Return (x, y) of the center of cell containing provided text 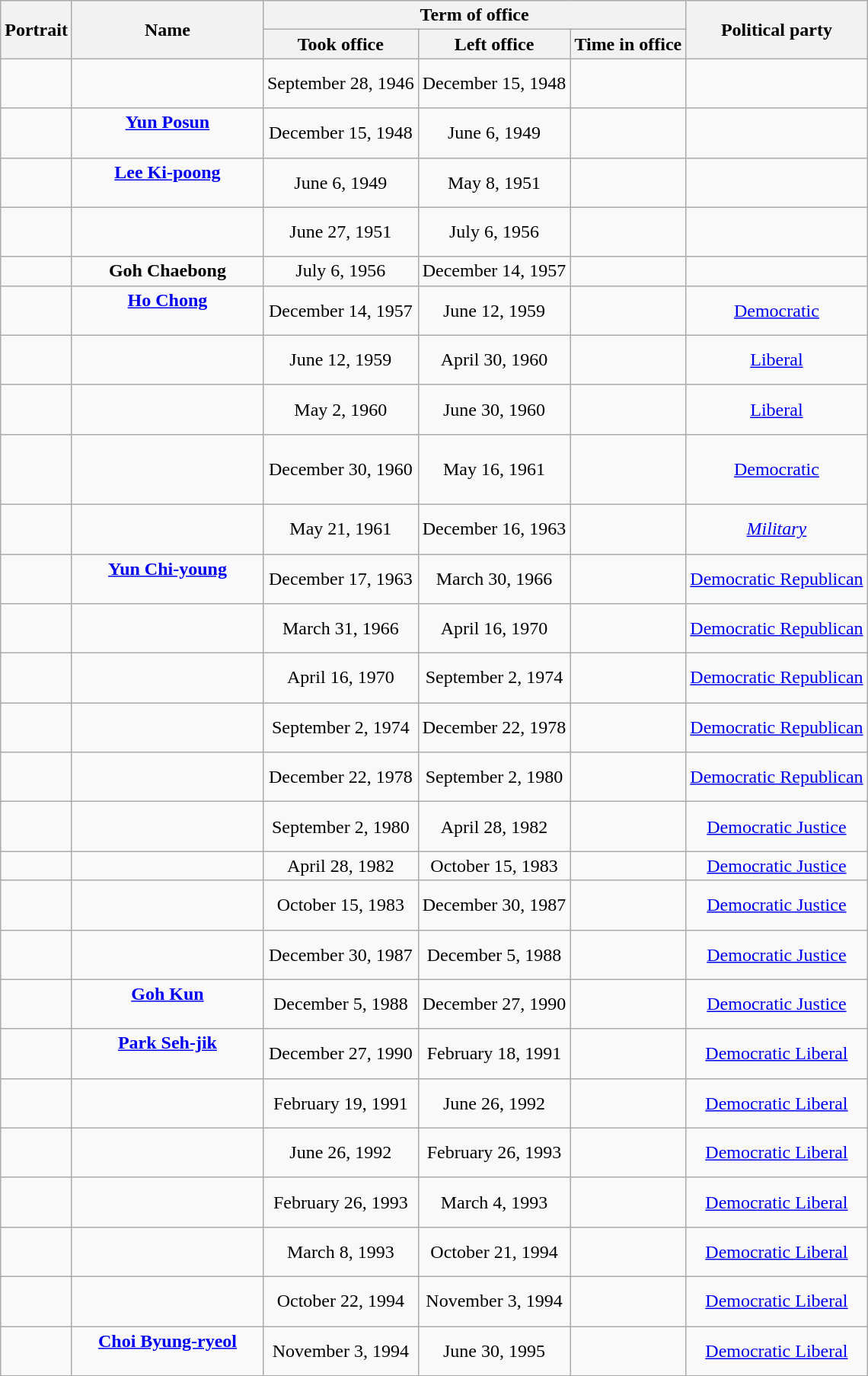
Park Seh-jik (168, 1054)
October 21, 1994 (494, 1252)
Portrait (37, 30)
Yun Chi-young (168, 579)
December 30, 1960 (340, 469)
Ho Chong (168, 311)
May 8, 1951 (494, 183)
Term of office (474, 15)
Political party (777, 30)
April 30, 1960 (494, 359)
March 30, 1966 (494, 579)
October 22, 1994 (340, 1301)
Took office (340, 44)
Military (777, 528)
May 21, 1961 (340, 528)
March 8, 1993 (340, 1252)
Yun Posun (168, 132)
Left office (494, 44)
Choi Byung-ryeol (168, 1351)
June 30, 1995 (494, 1351)
February 19, 1991 (340, 1103)
December 17, 1963 (340, 579)
Lee Ki-poong (168, 183)
Goh Chaebong (168, 271)
June 30, 1960 (494, 410)
June 27, 1951 (340, 231)
May 16, 1961 (494, 469)
March 31, 1966 (340, 629)
September 28, 1946 (340, 84)
February 18, 1991 (494, 1054)
March 4, 1993 (494, 1202)
Time in office (628, 44)
Goh Kun (168, 1004)
May 2, 1960 (340, 410)
December 16, 1963 (494, 528)
Name (168, 30)
